Return the [x, y] coordinate for the center point of the cell that contains the specified text.  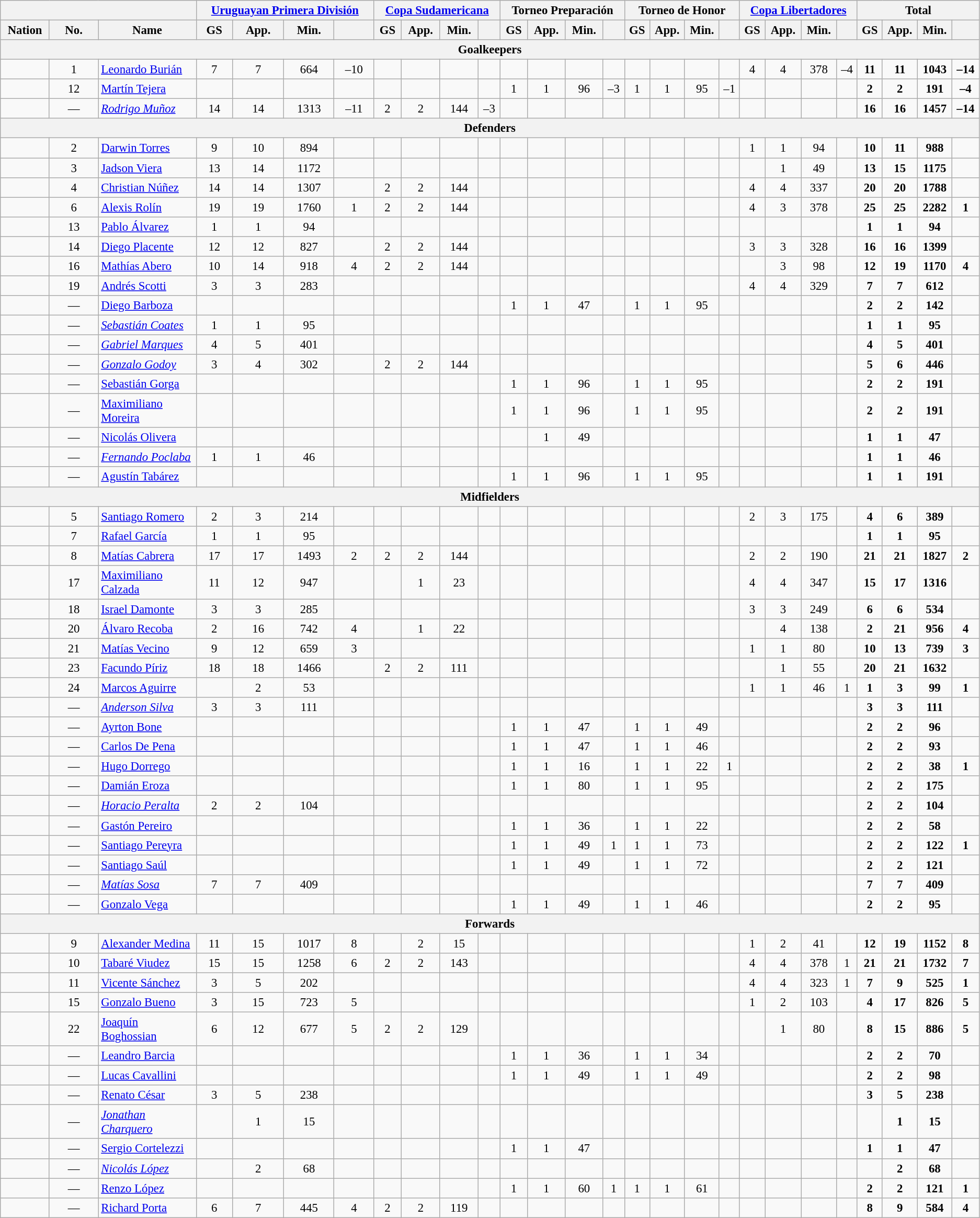
Leandro Barcia [147, 1056]
Sebastián Coates [147, 325]
347 [819, 583]
446 [935, 365]
202 [309, 983]
323 [819, 983]
827 [309, 246]
Diego Barboza [147, 306]
445 [309, 1208]
190 [819, 556]
Sergio Cortelezzi [147, 1149]
Tabaré Viudez [147, 963]
Nicolás López [147, 1168]
Diego Placente [147, 246]
1827 [935, 556]
Christian Núñez [147, 187]
947 [309, 583]
143 [459, 963]
73 [702, 845]
Anderson Silva [147, 707]
55 [819, 668]
Sebastián Gorga [147, 384]
1043 [935, 70]
Richard Porta [147, 1208]
337 [819, 187]
Uruguayan Primera División [285, 10]
1170 [935, 266]
Matías Vecino [147, 648]
742 [309, 629]
Fernando Poclaba [147, 457]
122 [935, 845]
Santiago Romero [147, 516]
Santiago Saúl [147, 865]
119 [459, 1208]
Defenders [490, 128]
61 [702, 1188]
1457 [935, 109]
Maximiliano Calzada [147, 583]
70 [935, 1056]
584 [935, 1208]
Name [147, 30]
–1 [729, 89]
Maximiliano Moreira [147, 411]
Gonzalo Godoy [147, 365]
Santiago Pereyra [147, 845]
283 [309, 286]
72 [702, 865]
24 [74, 688]
Carlos De Pena [147, 747]
1316 [935, 583]
389 [935, 516]
302 [309, 365]
826 [935, 1002]
1313 [309, 109]
Renato César [147, 1095]
677 [309, 1030]
Total [918, 10]
–10 [354, 70]
Matías Sosa [147, 884]
723 [309, 1002]
1258 [309, 963]
Álvaro Recoba [147, 629]
Ayrton Bone [147, 727]
Nation [25, 30]
Damián Eroza [147, 786]
1399 [935, 246]
1152 [935, 943]
1632 [935, 668]
Torneo Preparación [563, 10]
956 [935, 629]
No. [74, 30]
525 [935, 983]
214 [309, 516]
Matías Cabrera [147, 556]
Renzo López [147, 1188]
285 [309, 609]
Agustín Tabárez [147, 477]
93 [935, 747]
1172 [309, 168]
612 [935, 286]
249 [819, 609]
Rafael García [147, 536]
Copa Libertadores [798, 10]
Nicolás Olivera [147, 437]
38 [935, 766]
Horacio Peralta [147, 806]
Alexis Rolín [147, 207]
Rodrigo Muñoz [147, 109]
34 [702, 1056]
–11 [354, 109]
Forwards [490, 924]
Facundo Píriz [147, 668]
Pablo Álvarez [147, 227]
Darwin Torres [147, 148]
1732 [935, 963]
58 [935, 826]
Martín Tejera [147, 89]
Marcos Aguirre [147, 688]
Gonzalo Vega [147, 904]
1175 [935, 168]
Jonathan Charquero [147, 1122]
Leonardo Burián [147, 70]
739 [935, 648]
Goalkeepers [490, 50]
1788 [935, 187]
Lucas Cavallini [147, 1076]
1017 [309, 943]
Torneo de Honor [682, 10]
328 [819, 246]
1760 [309, 207]
1493 [309, 556]
60 [584, 1188]
138 [819, 629]
664 [309, 70]
Gastón Pereiro [147, 826]
Alexander Medina [147, 943]
Gabriel Marques [147, 345]
Jadson Viera [147, 168]
103 [819, 1002]
Joaquín Boghossian [147, 1030]
918 [309, 266]
Israel Damonte [147, 609]
Vicente Sánchez [147, 983]
99 [935, 688]
142 [935, 306]
Mathías Abero [147, 266]
53 [309, 688]
886 [935, 1030]
2282 [935, 207]
534 [935, 609]
894 [309, 148]
Midfielders [490, 497]
Hugo Dorrego [147, 766]
659 [309, 648]
988 [935, 148]
Gonzalo Bueno [147, 1002]
1466 [309, 668]
Andrés Scotti [147, 286]
129 [459, 1030]
Copa Sudamericana [437, 10]
1307 [309, 187]
329 [819, 286]
41 [819, 943]
